Extract the (X, Y) coordinate from the center of the cell holding the provided text.  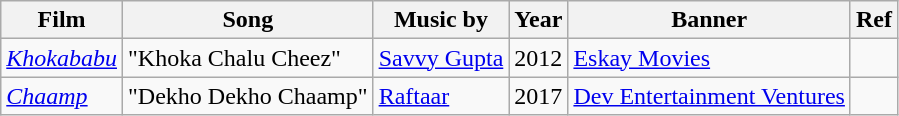
Dev Entertainment Ventures (710, 96)
Film (62, 20)
Song (248, 20)
Eskay Movies (710, 58)
Banner (710, 20)
Ref (874, 20)
Year (538, 20)
Khokababu (62, 58)
"Dekho Dekho Chaamp" (248, 96)
Raftaar (441, 96)
Savvy Gupta (441, 58)
Music by (441, 20)
Chaamp (62, 96)
"Khoka Chalu Cheez" (248, 58)
2017 (538, 96)
2012 (538, 58)
